Capture the cell that displays the provided text and extract its (X, Y) central coordinate. 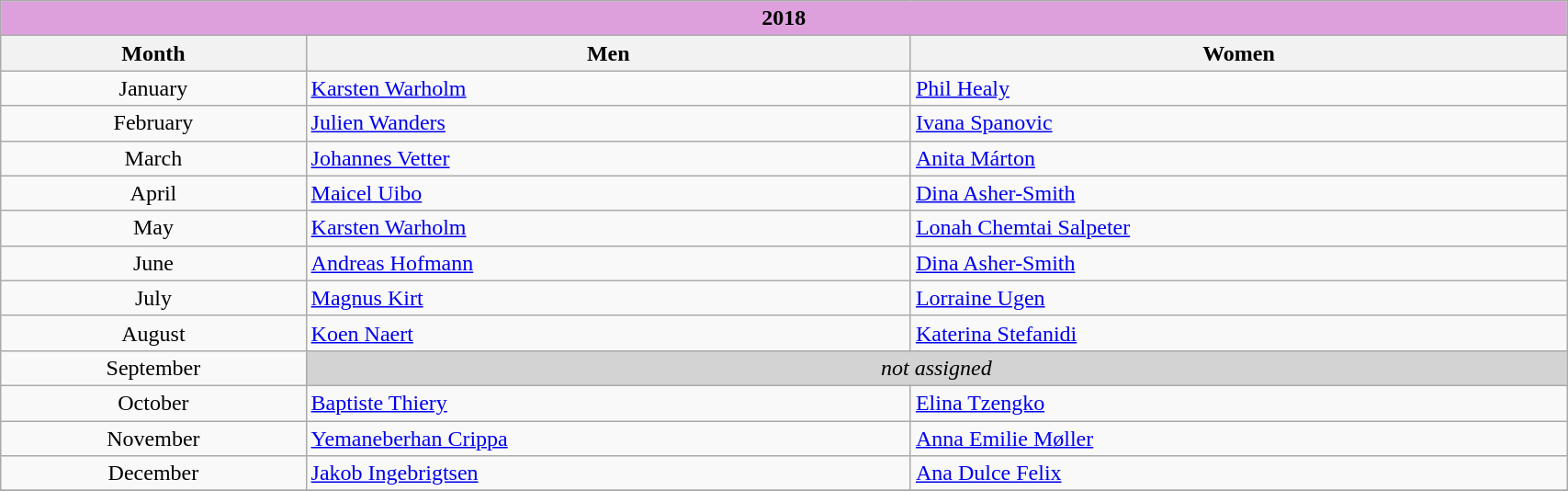
Lorraine Ugen (1238, 298)
Ivana Spanovic (1238, 123)
Yemaneberhan Crippa (608, 439)
May (153, 228)
Julien Wanders (608, 123)
Women (1238, 53)
2018 (784, 18)
Johannes Vetter (608, 158)
Andreas Hofmann (608, 263)
August (153, 333)
September (153, 368)
Elina Tzengko (1238, 403)
Katerina Stefanidi (1238, 333)
December (153, 474)
Phil Healy (1238, 88)
April (153, 193)
Men (608, 53)
Baptiste Thiery (608, 403)
January (153, 88)
Koen Naert (608, 333)
October (153, 403)
Anna Emilie Møller (1238, 439)
Magnus Kirt (608, 298)
February (153, 123)
July (153, 298)
Maicel Uibo (608, 193)
Jakob Ingebrigtsen (608, 474)
Lonah Chemtai Salpeter (1238, 228)
March (153, 158)
November (153, 439)
Anita Márton (1238, 158)
June (153, 263)
Month (153, 53)
not assigned (937, 368)
Ana Dulce Felix (1238, 474)
